Search for the cell housing the specified text and yield its [X, Y] center coordinate. 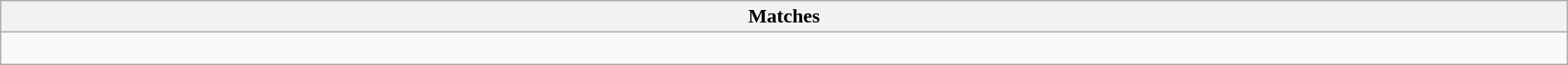
Matches [784, 17]
